Scan for the cell matching the given text and deliver its (x, y) coordinate at center. 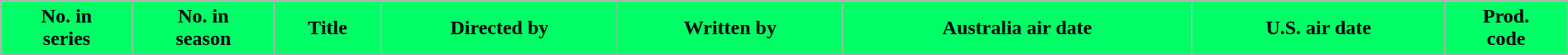
Written by (730, 28)
No. inseason (203, 28)
Title (327, 28)
No. inseries (67, 28)
U.S. air date (1318, 28)
Australia air date (1017, 28)
Directed by (500, 28)
Prod.code (1506, 28)
